Scan for the cell matching the given text and deliver its (x, y) coordinate at center. 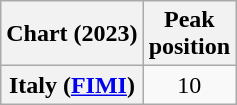
Italy (FIMI) (72, 85)
Peakposition (189, 34)
Chart (2023) (72, 34)
10 (189, 85)
